Pinpoint the cell where the given text exists, returning its [X, Y] midpoint coordinate. 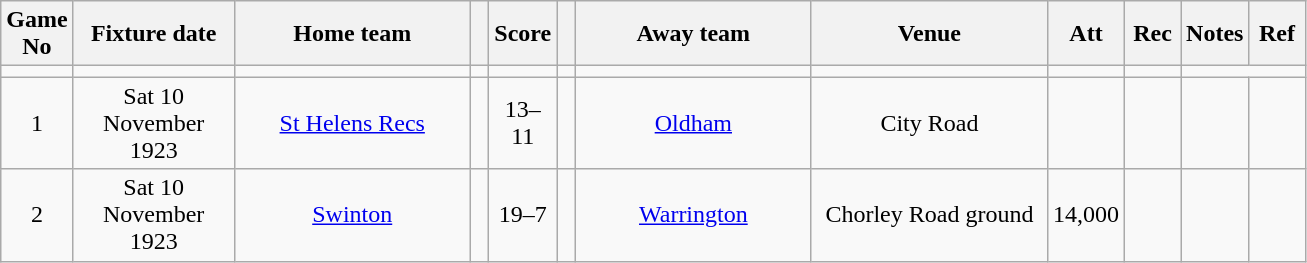
Home team [352, 34]
Swinton [352, 215]
St Helens Recs [352, 123]
Venue [929, 34]
Score [523, 34]
Oldham [693, 123]
Warrington [693, 215]
19–7 [523, 215]
Ref [1277, 34]
13–11 [523, 123]
Rec [1153, 34]
Fixture date [154, 34]
Notes [1215, 34]
Chorley Road ground [929, 215]
Away team [693, 34]
Att [1086, 34]
14,000 [1086, 215]
Game No [37, 34]
City Road [929, 123]
1 [37, 123]
2 [37, 215]
